For the text-containing cell, return its midpoint in [x, y] coordinate format. 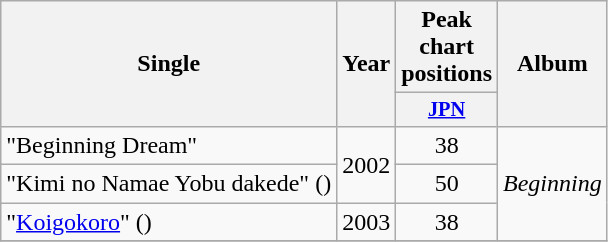
2002 [366, 164]
Single [169, 64]
"Kimi no Namae Yobu dakede" () [169, 184]
Peak chart positions [447, 47]
Album [553, 64]
Beginning [553, 183]
"Beginning Dream" [169, 145]
"Koigokoro" () [169, 222]
Year [366, 64]
2003 [366, 222]
50 [447, 184]
JPN [447, 110]
